Find where the given text appears and provide that cell's center as (X, Y) coordinate. 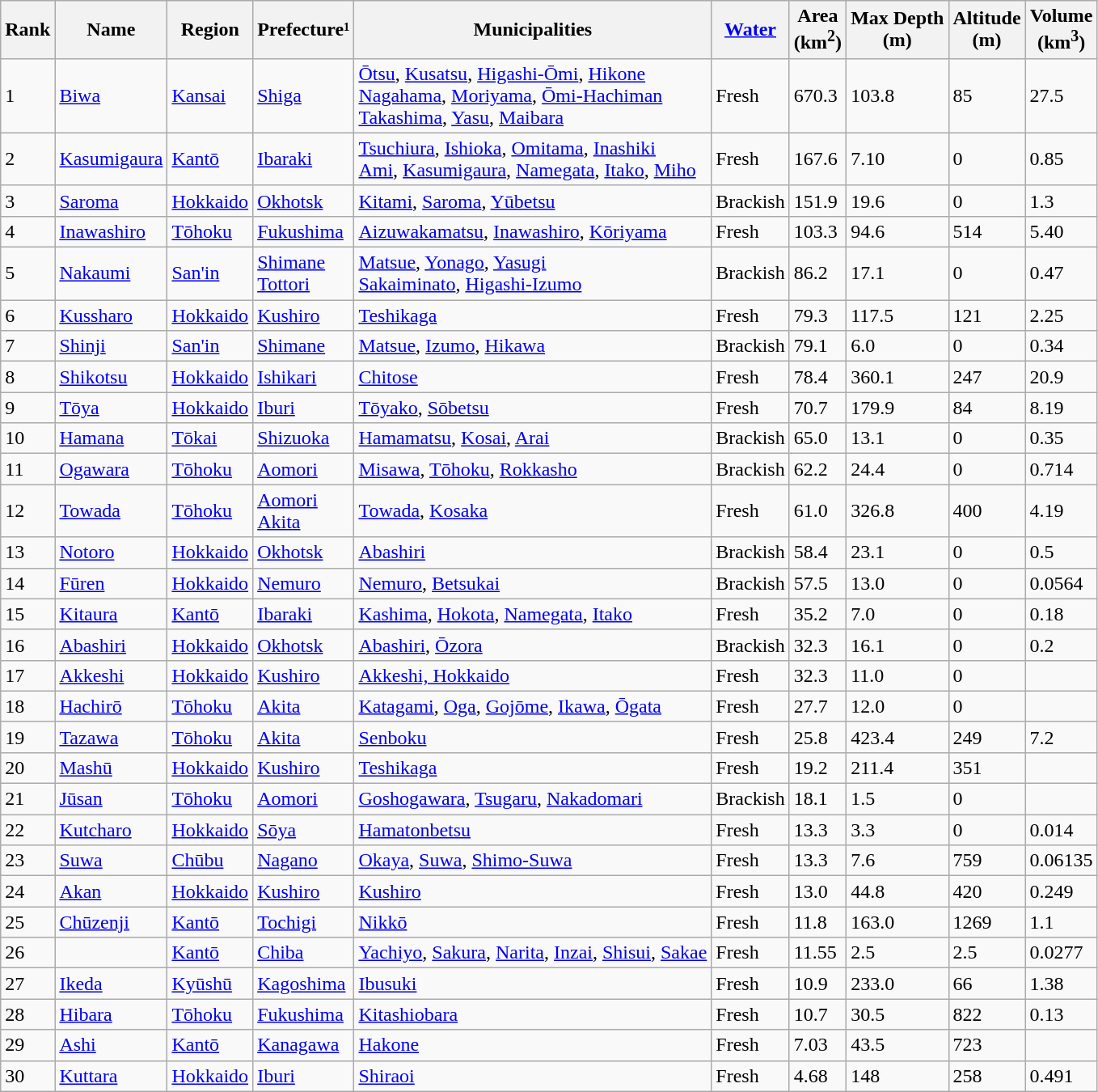
79.1 (817, 346)
Misawa, Tōhoku, Rokkasho (533, 469)
Nemuro, Betsukai (533, 583)
151.9 (817, 201)
Inawashiro (112, 231)
420 (986, 891)
Mashū (112, 768)
Ogawara (112, 469)
25 (27, 922)
9 (27, 408)
179.9 (897, 408)
10.9 (817, 984)
Matsue, Yonago, YasugiSakaiminato, Higashi-Izumo (533, 273)
0.0277 (1061, 953)
10.7 (817, 1014)
Tōyako, Sōbetsu (533, 408)
167.6 (817, 159)
4.68 (817, 1076)
Akan (112, 891)
Tōya (112, 408)
Yachiyo, Sakura, Narita, Inzai, Shisui, Sakae (533, 953)
7.6 (897, 861)
0.249 (1061, 891)
0.85 (1061, 159)
Hamamatsu, Kosai, Arai (533, 438)
5.40 (1061, 231)
79.3 (817, 315)
62.2 (817, 469)
Kutcharo (112, 830)
723 (986, 1045)
0.34 (1061, 346)
16 (27, 645)
Tazawa (112, 737)
94.6 (897, 231)
Hibara (112, 1014)
1.38 (1061, 984)
Hamana (112, 438)
11 (27, 469)
670.3 (817, 95)
25.8 (817, 737)
233.0 (897, 984)
163.0 (897, 922)
Chūzenji (112, 922)
18 (27, 706)
4 (27, 231)
6 (27, 315)
Katagami, Oga, Gojōme, Ikawa, Ōgata (533, 706)
0.491 (1061, 1076)
26 (27, 953)
12.0 (897, 706)
148 (897, 1076)
1.1 (1061, 922)
58.4 (817, 552)
6.0 (897, 346)
85 (986, 95)
Matsue, Izumo, Hikawa (533, 346)
1.5 (897, 799)
Name (112, 30)
Ikeda (112, 984)
35.2 (817, 614)
ShimaneTottori (304, 273)
822 (986, 1014)
18.1 (817, 799)
24.4 (897, 469)
Notoro (112, 552)
Nikkō (533, 922)
30.5 (897, 1014)
Ishikari (304, 377)
Shiga (304, 95)
0.0564 (1061, 583)
Kitaura (112, 614)
17.1 (897, 273)
Chiba (304, 953)
Volume(km3) (1061, 30)
Hamatonbetsu (533, 830)
0.014 (1061, 830)
70.7 (817, 408)
23.1 (897, 552)
20.9 (1061, 377)
Max Depth(m) (897, 30)
Fūren (112, 583)
0.06135 (1061, 861)
Kitashiobara (533, 1014)
12 (27, 511)
19.6 (897, 201)
13 (27, 552)
Tochigi (304, 922)
Kussharo (112, 315)
Area(km2) (817, 30)
Kanagawa (304, 1045)
7.0 (897, 614)
27.5 (1061, 95)
2 (27, 159)
Akkeshi (112, 675)
Chitose (533, 377)
2.25 (1061, 315)
1.3 (1061, 201)
Altitude(m) (986, 30)
1 (27, 95)
Region (210, 30)
7.10 (897, 159)
16.1 (897, 645)
66 (986, 984)
13.1 (897, 438)
400 (986, 511)
3 (27, 201)
29 (27, 1045)
44.8 (897, 891)
Kashima, Hokota, Namegata, Itako (533, 614)
423.4 (897, 737)
247 (986, 377)
30 (27, 1076)
0.5 (1061, 552)
57.5 (817, 583)
121 (986, 315)
7.2 (1061, 737)
Abashiri, Ōzora (533, 645)
7 (27, 346)
5 (27, 273)
351 (986, 768)
19.2 (817, 768)
Prefecture¹ (304, 30)
17 (27, 675)
86.2 (817, 273)
0.13 (1061, 1014)
84 (986, 408)
22 (27, 830)
Shiraoi (533, 1076)
Kansai (210, 95)
Senboku (533, 737)
65.0 (817, 438)
27.7 (817, 706)
326.8 (897, 511)
8 (27, 377)
Kuttara (112, 1076)
20 (27, 768)
Hachirō (112, 706)
Saroma (112, 201)
15 (27, 614)
Biwa (112, 95)
Kyūshū (210, 984)
103.3 (817, 231)
117.5 (897, 315)
11.8 (817, 922)
Kitami, Saroma, Yūbetsu (533, 201)
Municipalities (533, 30)
27 (27, 984)
Aizuwakamatsu, Inawashiro, Kōriyama (533, 231)
Akkeshi, Hokkaido (533, 675)
Towada, Kosaka (533, 511)
21 (27, 799)
1269 (986, 922)
249 (986, 737)
Tōkai (210, 438)
11.55 (817, 953)
360.1 (897, 377)
0.47 (1061, 273)
Jūsan (112, 799)
Shikotsu (112, 377)
61.0 (817, 511)
4.19 (1061, 511)
3.3 (897, 830)
78.4 (817, 377)
Suwa (112, 861)
0.2 (1061, 645)
Ibusuki (533, 984)
Tsuchiura, Ishioka, Omitama, InashikiAmi, Kasumigaura, Namegata, Itako, Miho (533, 159)
0.18 (1061, 614)
Nemuro (304, 583)
Water (750, 30)
19 (27, 737)
Shinji (112, 346)
23 (27, 861)
Ashi (112, 1045)
Kasumigaura (112, 159)
Goshogawara, Tsugaru, Nakadomari (533, 799)
Okaya, Suwa, Shimo-Suwa (533, 861)
Nakaumi (112, 273)
0.714 (1061, 469)
103.8 (897, 95)
Shizuoka (304, 438)
Ōtsu, Kusatsu, Higashi-Ōmi, HikoneNagahama, Moriyama, Ōmi-HachimanTakashima, Yasu, Maibara (533, 95)
0.35 (1061, 438)
Chūbu (210, 861)
Nagano (304, 861)
43.5 (897, 1045)
Sōya (304, 830)
8.19 (1061, 408)
Hakone (533, 1045)
759 (986, 861)
10 (27, 438)
Kagoshima (304, 984)
AomoriAkita (304, 511)
7.03 (817, 1045)
Rank (27, 30)
Towada (112, 511)
514 (986, 231)
28 (27, 1014)
258 (986, 1076)
14 (27, 583)
24 (27, 891)
Shimane (304, 346)
11.0 (897, 675)
211.4 (897, 768)
